Search for the cell housing the specified text and yield its [x, y] center coordinate. 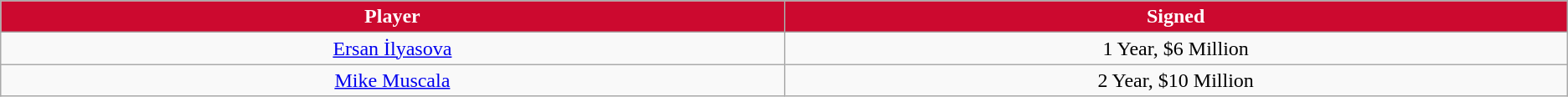
Mike Muscala [392, 80]
Ersan İlyasova [392, 48]
Signed [1176, 17]
2 Year, $10 Million [1176, 80]
1 Year, $6 Million [1176, 48]
Player [392, 17]
